Determine the [X, Y] coordinate at the center of the cell enclosing the given text.  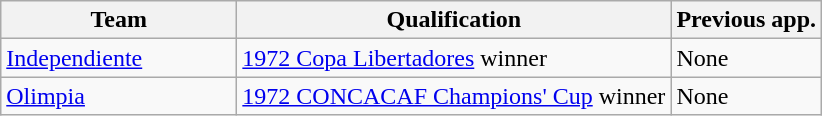
1972 Copa Libertadores winner [454, 58]
Previous app. [746, 20]
Qualification [454, 20]
Olimpia [119, 96]
Team [119, 20]
1972 CONCACAF Champions' Cup winner [454, 96]
Independiente [119, 58]
